Search for the cell housing the specified text and yield its (x, y) center coordinate. 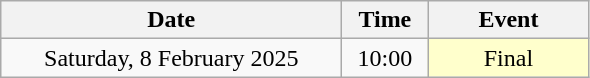
Final (508, 58)
10:00 (385, 58)
Date (172, 20)
Event (508, 20)
Time (385, 20)
Saturday, 8 February 2025 (172, 58)
